Scan for the cell matching the given text and deliver its (X, Y) coordinate at center. 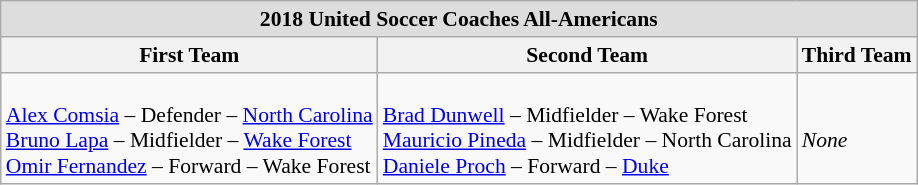
Brad Dunwell – Midfielder – Wake Forest Mauricio Pineda – Midfielder – North Carolina Daniele Proch – Forward – Duke (588, 128)
2018 United Soccer Coaches All-Americans (459, 19)
Third Team (857, 55)
First Team (190, 55)
Alex Comsia – Defender – North Carolina Bruno Lapa – Midfielder – Wake Forest Omir Fernandez – Forward – Wake Forest (190, 128)
Second Team (588, 55)
None (857, 128)
